Extract the (x, y) coordinate from the center of the cell holding the provided text.  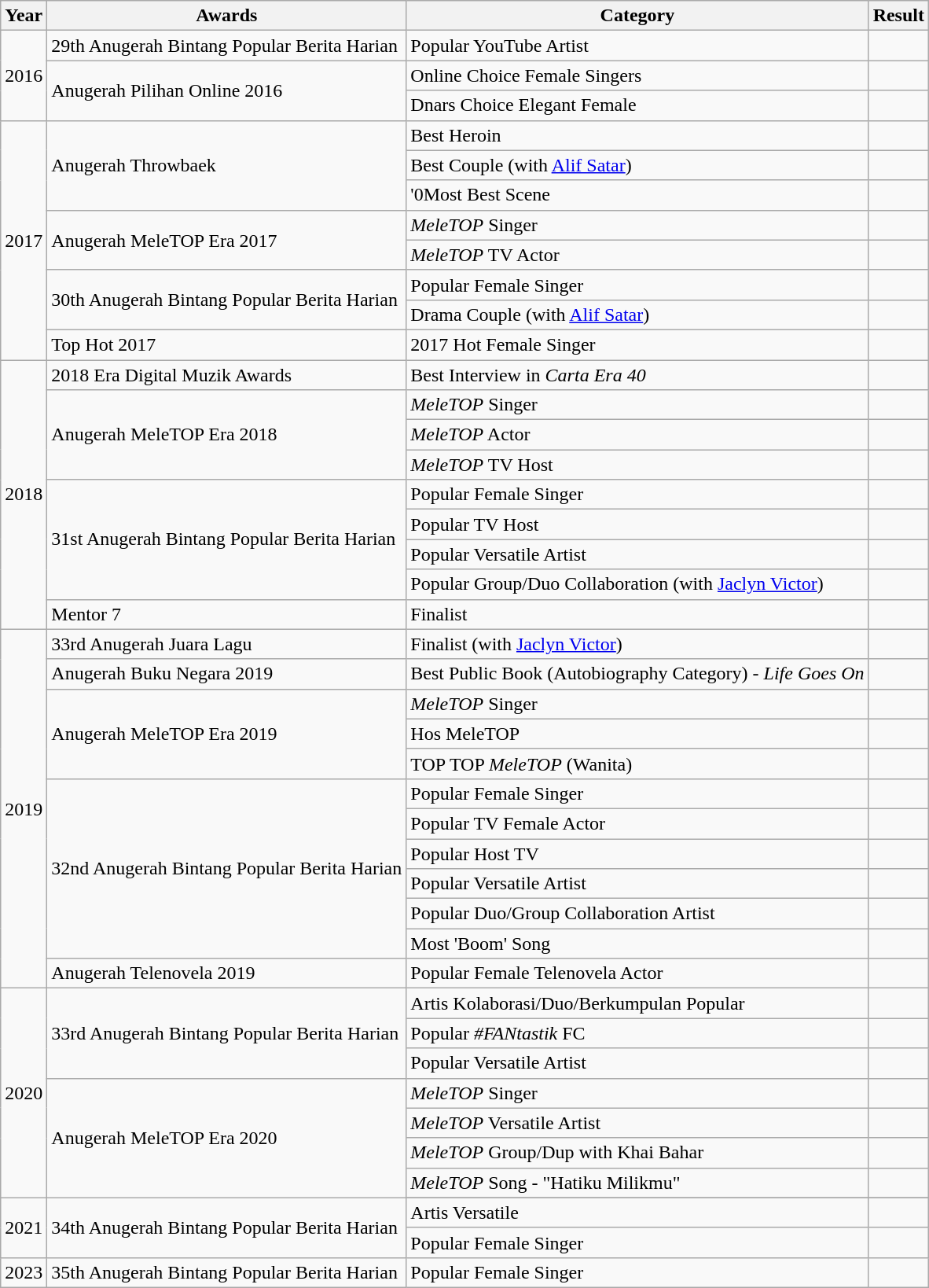
TOP TOP MeleTOP (Wanita) (637, 764)
2016 (24, 75)
Most 'Boom' Song (637, 944)
31st Anugerah Bintang Popular Berita Harian (226, 539)
2017 Hot Female Singer (637, 344)
Anugerah Buku Negara 2019 (226, 674)
Best Heroin (637, 135)
Top Hot 2017 (226, 344)
MeleTOP Versatile Artist (637, 1123)
MeleTOP Group/Dup with Khai Bahar (637, 1153)
Anugerah Telenovela 2019 (226, 973)
33rd Anugerah Juara Lagu (226, 644)
Year (24, 16)
Best Couple (with Alif Satar) (637, 165)
Anugerah MeleTOP Era 2020 (226, 1138)
Artis Versatile (637, 1213)
2018 Era Digital Muzik Awards (226, 375)
MeleTOP TV Actor (637, 255)
Popular TV Female Actor (637, 823)
'0Most Best Scene (637, 195)
35th Anugerah Bintang Popular Berita Harian (226, 1272)
Awards (226, 16)
2020 (24, 1093)
Anugerah Pilihan Online 2016 (226, 90)
Popular YouTube Artist (637, 46)
2019 (24, 808)
Dnars Choice Elegant Female (637, 105)
MeleTOP Song - "Hatiku Milikmu" (637, 1183)
Online Choice Female Singers (637, 75)
Popular Group/Duo Collaboration (with Jaclyn Victor) (637, 584)
Category (637, 16)
2018 (24, 495)
29th Anugerah Bintang Popular Berita Harian (226, 46)
Artis Kolaborasi/Duo/Berkumpulan Popular (637, 1003)
2021 (24, 1227)
Mentor 7 (226, 614)
Hos MeleTOP (637, 734)
Popular TV Host (637, 524)
Popular Host TV (637, 853)
MeleTOP TV Host (637, 465)
34th Anugerah Bintang Popular Berita Harian (226, 1227)
Finalist (637, 614)
33rd Anugerah Bintang Popular Berita Harian (226, 1033)
Best Interview in Carta Era 40 (637, 375)
MeleTOP Actor (637, 435)
Popular Female Telenovela Actor (637, 973)
Popular #FANtastik FC (637, 1033)
Anugerah MeleTOP Era 2017 (226, 240)
Best Public Book (Autobiography Category) - Life Goes On (637, 674)
Anugerah MeleTOP Era 2018 (226, 435)
30th Anugerah Bintang Popular Berita Harian (226, 300)
Drama Couple (with Alif Satar) (637, 315)
Popular Duo/Group Collaboration Artist (637, 914)
Result (898, 16)
2023 (24, 1272)
32nd Anugerah Bintang Popular Berita Harian (226, 868)
2017 (24, 240)
Anugerah MeleTOP Era 2019 (226, 734)
Finalist (with Jaclyn Victor) (637, 644)
Anugerah Throwbaek (226, 165)
